Locate the cell with the specified text and output its (X, Y) center coordinate. 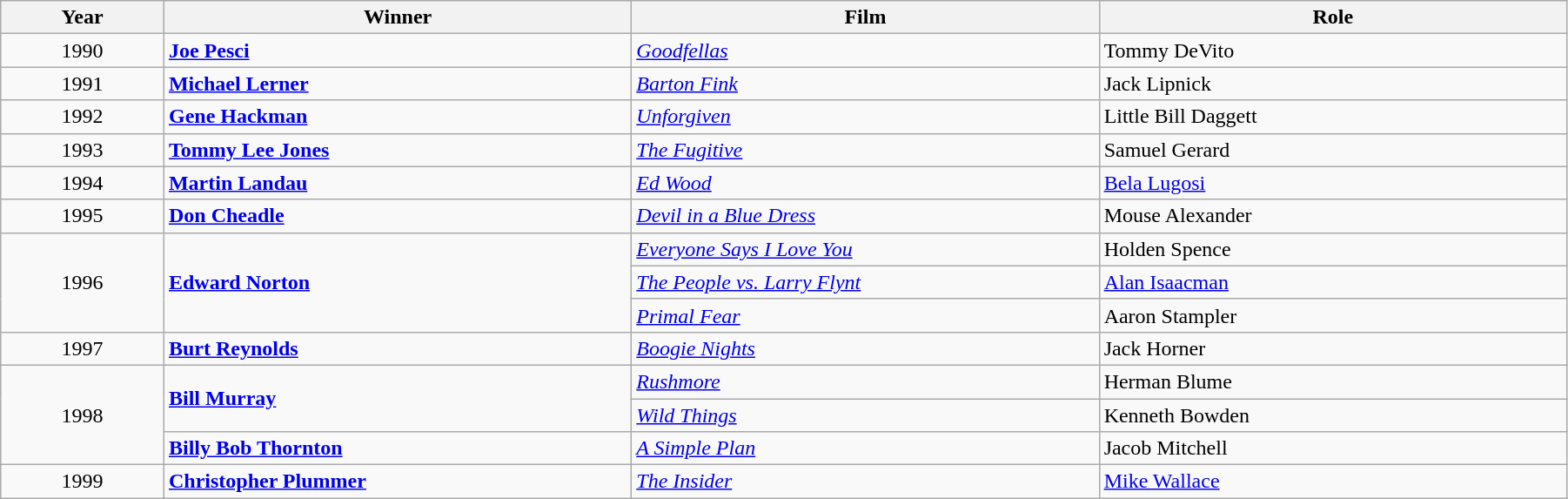
Ed Wood (865, 183)
1993 (83, 150)
Bela Lugosi (1333, 183)
Samuel Gerard (1333, 150)
Boogie Nights (865, 348)
1998 (83, 415)
Jack Lipnick (1333, 84)
Primal Fear (865, 315)
Michael Lerner (397, 84)
Gene Hackman (397, 117)
1996 (83, 282)
The People vs. Larry Flynt (865, 282)
1990 (83, 51)
Herman Blume (1333, 381)
Devil in a Blue Dress (865, 216)
The Fugitive (865, 150)
Mouse Alexander (1333, 216)
Don Cheadle (397, 216)
Jack Horner (1333, 348)
Burt Reynolds (397, 348)
A Simple Plan (865, 448)
Unforgiven (865, 117)
1997 (83, 348)
Aaron Stampler (1333, 315)
Kenneth Bowden (1333, 415)
Role (1333, 17)
Bill Murray (397, 398)
Mike Wallace (1333, 482)
Alan Isaacman (1333, 282)
Little Bill Daggett (1333, 117)
Edward Norton (397, 282)
Barton Fink (865, 84)
The Insider (865, 482)
Tommy DeVito (1333, 51)
Martin Landau (397, 183)
Wild Things (865, 415)
1992 (83, 117)
Goodfellas (865, 51)
Joe Pesci (397, 51)
Jacob Mitchell (1333, 448)
Rushmore (865, 381)
Film (865, 17)
Everyone Says I Love You (865, 249)
Year (83, 17)
1999 (83, 482)
1995 (83, 216)
Winner (397, 17)
1991 (83, 84)
Holden Spence (1333, 249)
1994 (83, 183)
Christopher Plummer (397, 482)
Billy Bob Thornton (397, 448)
Tommy Lee Jones (397, 150)
